Identify which cell holds the provided text, then report its (x, y) central coordinate. 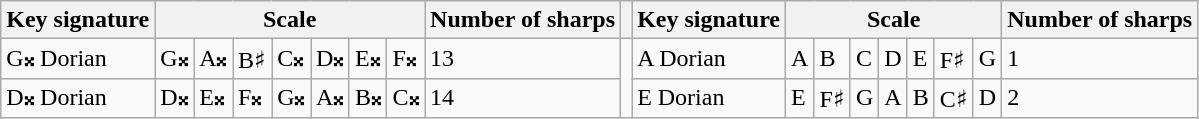
G𝄪 Dorian (78, 59)
13 (523, 59)
2 (1100, 98)
E Dorian (709, 98)
C♯ (954, 98)
D𝄪 Dorian (78, 98)
C (864, 59)
B♯ (252, 59)
14 (523, 98)
1 (1100, 59)
A Dorian (709, 59)
B𝄪 (368, 98)
